Search for the cell housing the specified text and yield its (X, Y) center coordinate. 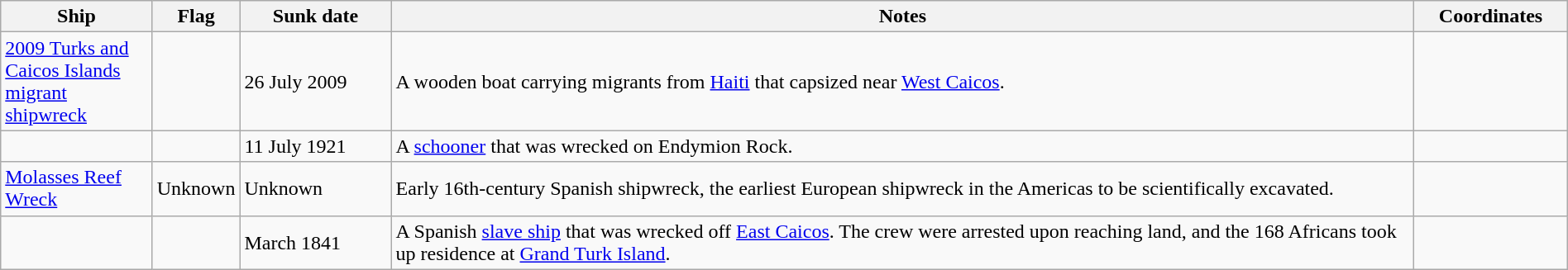
11 July 1921 (316, 146)
March 1841 (316, 243)
2009 Turks and Caicos Islands migrant shipwreck (76, 81)
Flag (196, 17)
Early 16th-century Spanish shipwreck, the earliest European shipwreck in the Americas to be scientifically excavated. (903, 188)
Sunk date (316, 17)
Notes (903, 17)
Coordinates (1491, 17)
Molasses Reef Wreck (76, 188)
Ship (76, 17)
A wooden boat carrying migrants from Haiti that capsized near West Caicos. (903, 81)
26 July 2009 (316, 81)
A schooner that was wrecked on Endymion Rock. (903, 146)
